Scan for the cell matching the given text and deliver its [x, y] coordinate at center. 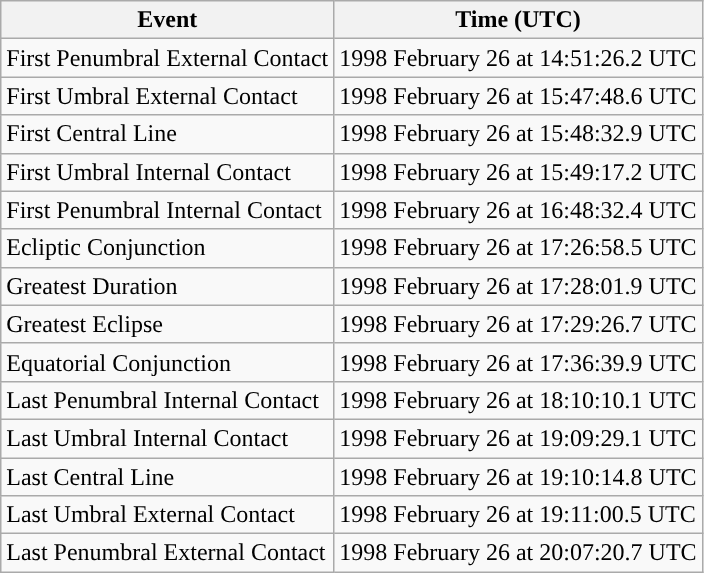
Last Umbral External Contact [168, 515]
Greatest Duration [168, 286]
1998 February 26 at 19:09:29.1 UTC [518, 438]
First Umbral Internal Contact [168, 172]
Last Penumbral Internal Contact [168, 400]
Time (UTC) [518, 20]
1998 February 26 at 18:10:10.1 UTC [518, 400]
Ecliptic Conjunction [168, 248]
1998 February 26 at 19:11:00.5 UTC [518, 515]
Equatorial Conjunction [168, 362]
1998 February 26 at 15:47:48.6 UTC [518, 96]
1998 February 26 at 15:48:32.9 UTC [518, 134]
1998 February 26 at 19:10:14.8 UTC [518, 477]
1998 February 26 at 15:49:17.2 UTC [518, 172]
Last Umbral Internal Contact [168, 438]
1998 February 26 at 17:28:01.9 UTC [518, 286]
Last Penumbral External Contact [168, 553]
1998 February 26 at 16:48:32.4 UTC [518, 210]
1998 February 26 at 14:51:26.2 UTC [518, 58]
Event [168, 20]
1998 February 26 at 17:29:26.7 UTC [518, 324]
1998 February 26 at 17:26:58.5 UTC [518, 248]
1998 February 26 at 20:07:20.7 UTC [518, 553]
1998 February 26 at 17:36:39.9 UTC [518, 362]
First Central Line [168, 134]
Last Central Line [168, 477]
First Penumbral External Contact [168, 58]
Greatest Eclipse [168, 324]
First Umbral External Contact [168, 96]
First Penumbral Internal Contact [168, 210]
